Provide the (x, y) coordinate of the cell's center where the given text is located.  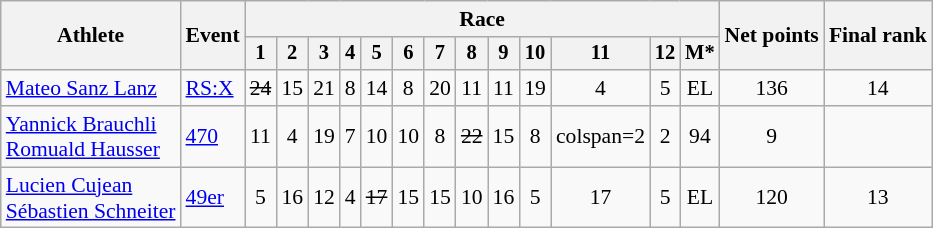
colspan=2 (600, 136)
1 (261, 54)
Lucien CujeanSébastien Schneiter (91, 198)
Final rank (878, 36)
Mateo Sanz Lanz (91, 88)
24 (261, 88)
Yannick BrauchliRomuald Hausser (91, 136)
M* (700, 54)
21 (324, 88)
20 (440, 88)
Athlete (91, 36)
13 (878, 198)
94 (700, 136)
136 (772, 88)
49er (213, 198)
Event (213, 36)
3 (324, 54)
120 (772, 198)
RS:X (213, 88)
Race (482, 19)
22 (472, 136)
6 (408, 54)
470 (213, 136)
Net points (772, 36)
